Pinpoint the cell where the given text exists, returning its [x, y] midpoint coordinate. 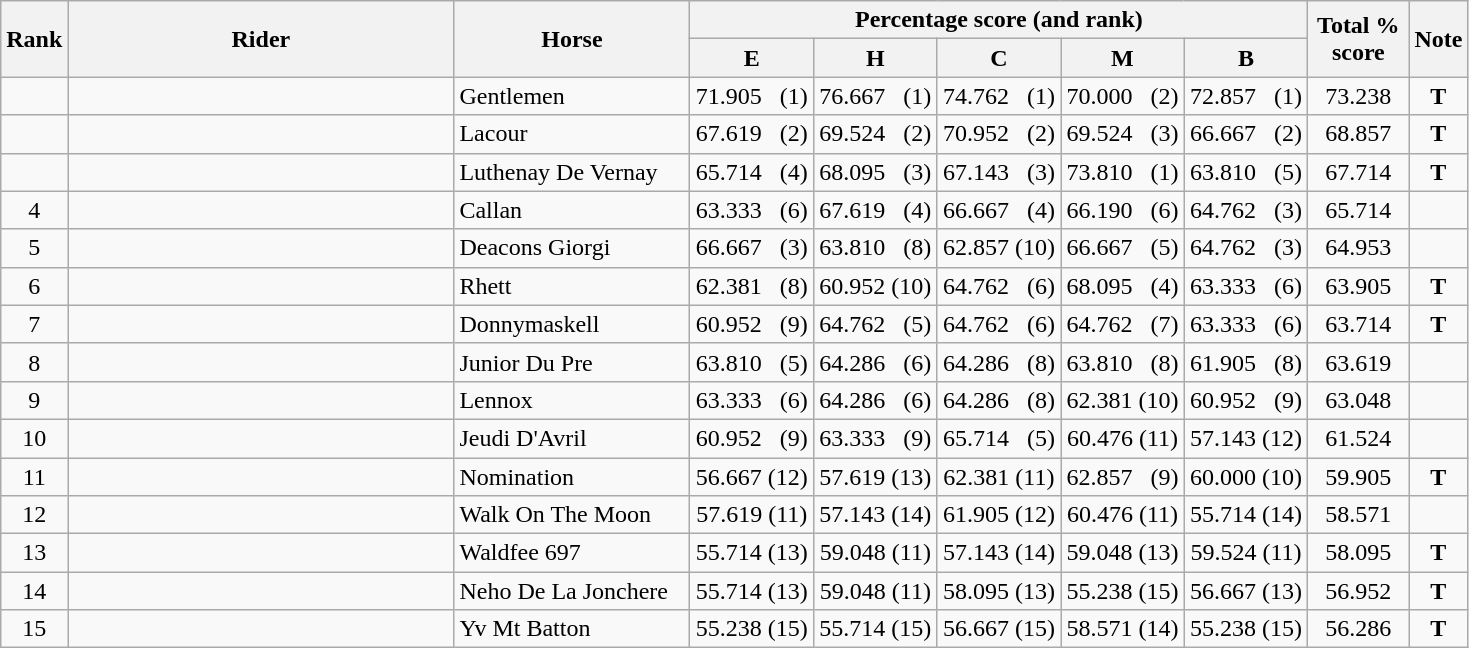
8 [34, 362]
Gentlemen [572, 96]
Lennox [572, 400]
66.667 (2) [1246, 134]
58.571 (14) [1123, 629]
57.619 (13) [876, 477]
67.714 [1358, 172]
56.667 (12) [752, 477]
Rider [261, 39]
66.667 (3) [752, 248]
66.667 (4) [999, 210]
63.048 [1358, 400]
63.333 (9) [876, 438]
6 [34, 286]
10 [34, 438]
67.619 (2) [752, 134]
65.714 [1358, 210]
58.095 [1358, 553]
55.714 (14) [1246, 515]
60.000 (10) [1246, 477]
57.619 (11) [752, 515]
E [752, 58]
61.524 [1358, 438]
61.905 (8) [1246, 362]
Luthenay De Vernay [572, 172]
63.714 [1358, 324]
58.571 [1358, 515]
7 [34, 324]
67.143 (3) [999, 172]
65.714 (5) [999, 438]
66.190 (6) [1123, 210]
Junior Du Pre [572, 362]
74.762 (1) [999, 96]
62.381 (11) [999, 477]
11 [34, 477]
67.619 (4) [876, 210]
68.857 [1358, 134]
62.857 (10) [999, 248]
56.286 [1358, 629]
59.905 [1358, 477]
5 [34, 248]
H [876, 58]
65.714 (4) [752, 172]
64.762 (5) [876, 324]
C [999, 58]
76.667 (1) [876, 96]
Neho De La Jonchere [572, 591]
13 [34, 553]
63.905 [1358, 286]
59.048 (13) [1123, 553]
73.810 (1) [1123, 172]
63.619 [1358, 362]
Horse [572, 39]
72.857 (1) [1246, 96]
4 [34, 210]
Callan [572, 210]
64.953 [1358, 248]
M [1123, 58]
Percentage score (and rank) [999, 20]
Rhett [572, 286]
Rank [34, 39]
61.905 (12) [999, 515]
68.095 (3) [876, 172]
56.667 (15) [999, 629]
14 [34, 591]
70.000 (2) [1123, 96]
68.095 (4) [1123, 286]
Donnymaskell [572, 324]
62.381 (8) [752, 286]
62.381 (10) [1123, 400]
9 [34, 400]
70.952 (2) [999, 134]
Yv Mt Batton [572, 629]
15 [34, 629]
Jeudi D'Avril [572, 438]
73.238 [1358, 96]
Note [1438, 39]
56.667 (13) [1246, 591]
57.143 (12) [1246, 438]
64.762 (7) [1123, 324]
59.524 (11) [1246, 553]
71.905 (1) [752, 96]
56.952 [1358, 591]
58.095 (13) [999, 591]
62.857 (9) [1123, 477]
12 [34, 515]
B [1246, 58]
69.524 (3) [1123, 134]
66.667 (5) [1123, 248]
Total % score [1358, 39]
Nomination [572, 477]
Lacour [572, 134]
Walk On The Moon [572, 515]
Deacons Giorgi [572, 248]
69.524 (2) [876, 134]
55.714 (15) [876, 629]
60.952 (10) [876, 286]
Waldfee 697 [572, 553]
